Find where the given text appears and provide that cell's center as [X, Y] coordinate. 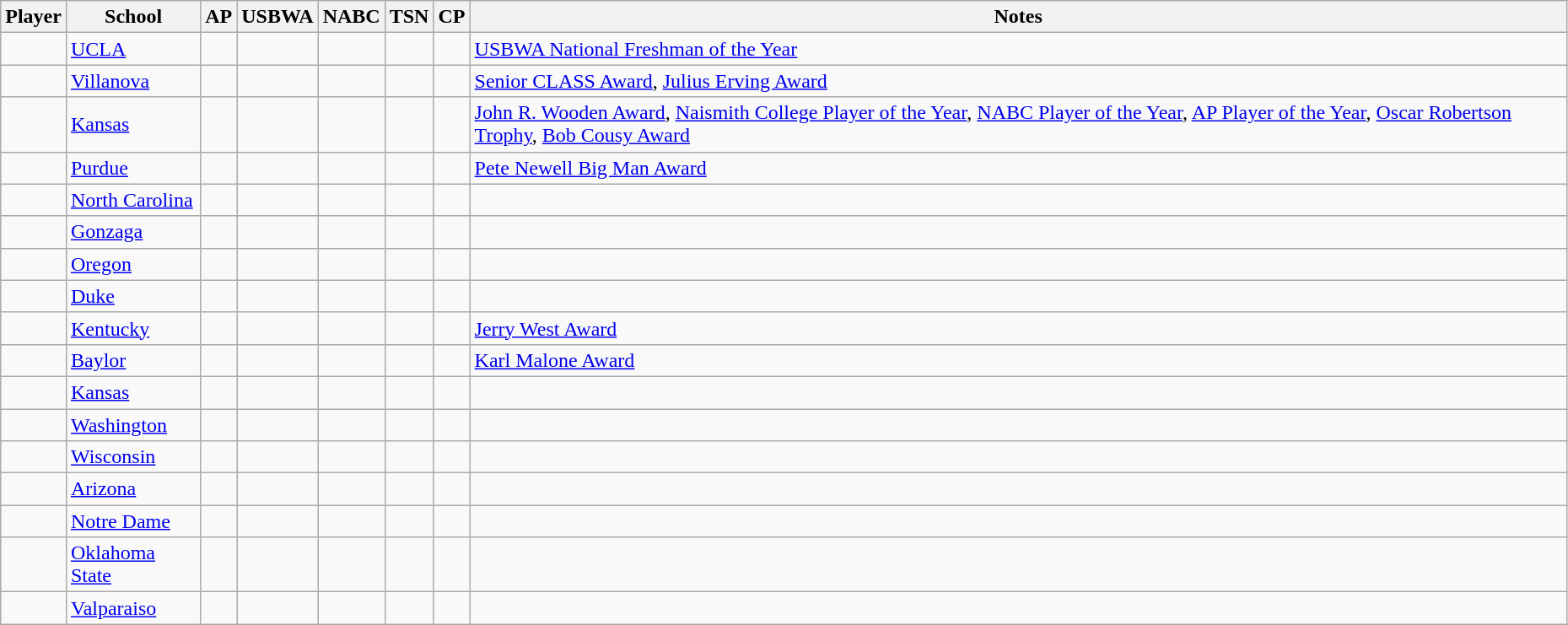
Karl Malone Award [1018, 360]
School [133, 17]
Senior CLASS Award, Julius Erving Award [1018, 81]
USBWA [277, 17]
Duke [133, 296]
UCLA [133, 49]
Kentucky [133, 328]
Purdue [133, 168]
NABC [351, 17]
Notes [1018, 17]
Baylor [133, 360]
AP [219, 17]
Jerry West Award [1018, 328]
TSN [409, 17]
Valparaiso [133, 608]
USBWA National Freshman of the Year [1018, 49]
John R. Wooden Award, Naismith College Player of the Year, NABC Player of the Year, AP Player of the Year, Oscar Robertson Trophy, Bob Cousy Award [1018, 125]
Arizona [133, 489]
Oregon [133, 264]
CP [452, 17]
Wisconsin [133, 457]
Villanova [133, 81]
Player [34, 17]
Notre Dame [133, 521]
North Carolina [133, 200]
Washington [133, 424]
Oklahoma State [133, 565]
Pete Newell Big Man Award [1018, 168]
Gonzaga [133, 232]
